Output the [X, Y] coordinate of the center of the cell containing the given text.  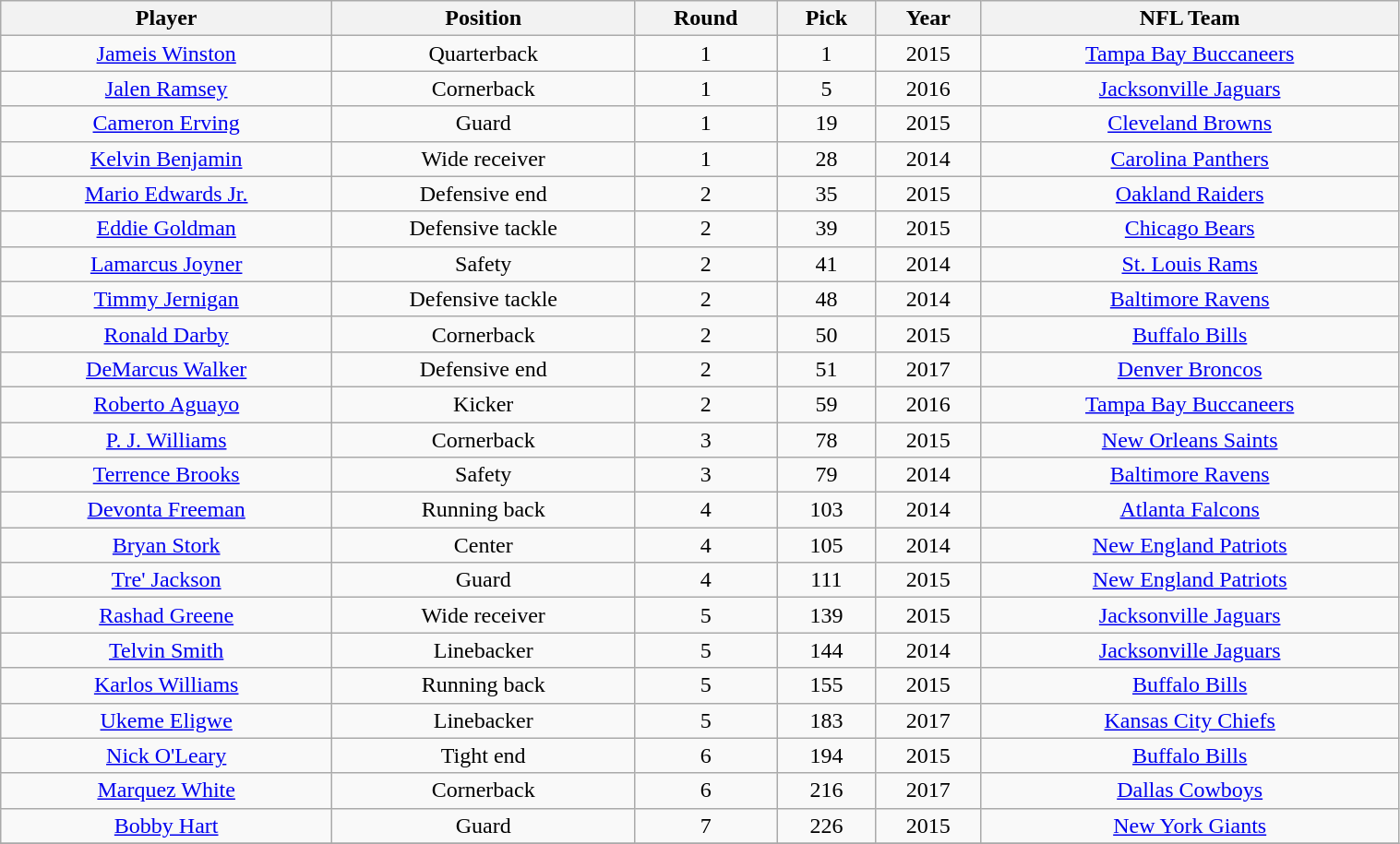
Tight end [484, 755]
Quarterback [484, 53]
19 [827, 124]
155 [827, 685]
78 [827, 440]
New York Giants [1190, 826]
Nick O'Leary [166, 755]
Bobby Hart [166, 826]
Year [928, 18]
Terrence Brooks [166, 475]
Dallas Cowboys [1190, 791]
Kelvin Benjamin [166, 159]
Round [706, 18]
Roberto Aguayo [166, 404]
Oakland Raiders [1190, 194]
St. Louis Rams [1190, 264]
Cleveland Browns [1190, 124]
Tre' Jackson [166, 580]
103 [827, 510]
Kansas City Chiefs [1190, 720]
Center [484, 545]
79 [827, 475]
Marquez White [166, 791]
183 [827, 720]
Rashad Greene [166, 615]
Telvin Smith [166, 650]
Denver Broncos [1190, 369]
Jameis Winston [166, 53]
139 [827, 615]
Ukeme Eligwe [166, 720]
Eddie Goldman [166, 229]
Cameron Erving [166, 124]
Kicker [484, 404]
194 [827, 755]
NFL Team [1190, 18]
48 [827, 299]
105 [827, 545]
Pick [827, 18]
Mario Edwards Jr. [166, 194]
Timmy Jernigan [166, 299]
51 [827, 369]
226 [827, 826]
Position [484, 18]
Chicago Bears [1190, 229]
7 [706, 826]
DeMarcus Walker [166, 369]
39 [827, 229]
Karlos Williams [166, 685]
111 [827, 580]
Atlanta Falcons [1190, 510]
35 [827, 194]
Player [166, 18]
28 [827, 159]
Carolina Panthers [1190, 159]
144 [827, 650]
Bryan Stork [166, 545]
41 [827, 264]
Ronald Darby [166, 334]
216 [827, 791]
P. J. Williams [166, 440]
New Orleans Saints [1190, 440]
50 [827, 334]
Jalen Ramsey [166, 89]
59 [827, 404]
Lamarcus Joyner [166, 264]
Devonta Freeman [166, 510]
